Identify which cell holds the provided text, then report its [x, y] central coordinate. 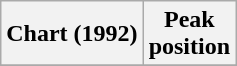
Peakposition [189, 34]
Chart (1992) [72, 34]
